Return (X, Y) of the center of cell containing provided text 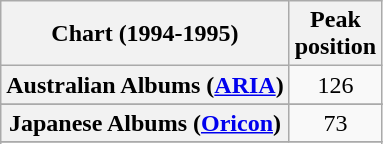
126 (335, 85)
Peak position (335, 34)
73 (335, 123)
Chart (1994-1995) (145, 34)
Japanese Albums (Oricon) (145, 123)
Australian Albums (ARIA) (145, 85)
